Output the (x, y) coordinate of the center of the cell containing the given text.  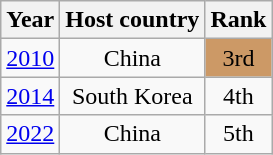
2014 (30, 96)
Year (30, 20)
5th (238, 134)
4th (238, 96)
South Korea (132, 96)
2010 (30, 58)
2022 (30, 134)
Host country (132, 20)
Rank (238, 20)
3rd (238, 58)
